Return the (x, y) coordinate for the center point of the cell that contains the specified text.  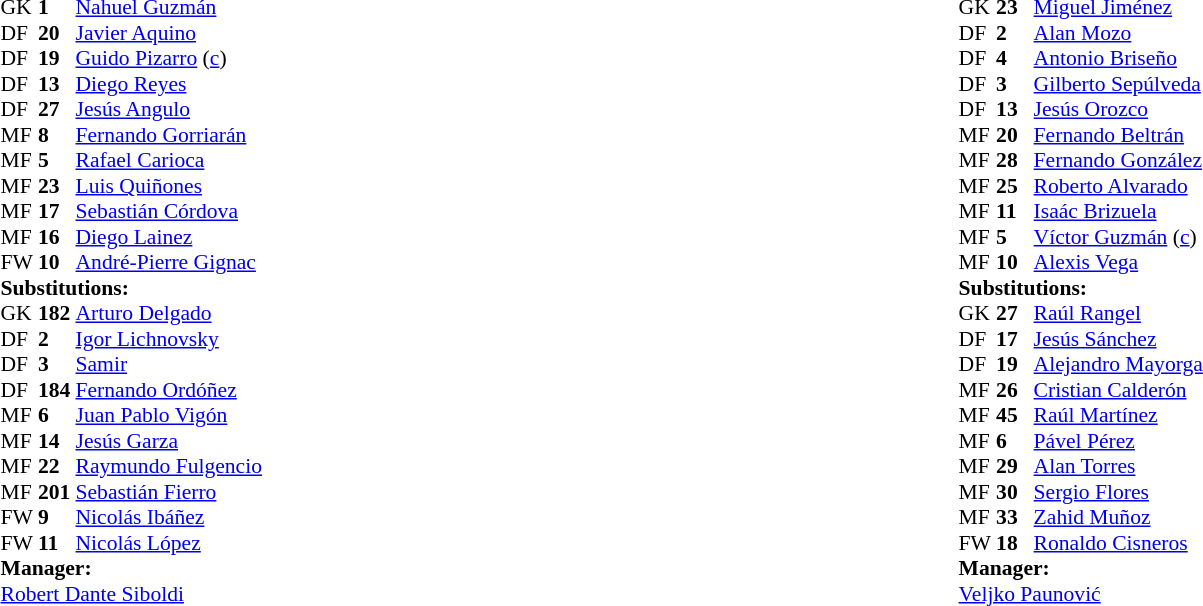
Fernando Ordóñez (169, 390)
Nicolás López (169, 543)
28 (1015, 161)
Sergio Flores (1118, 492)
26 (1015, 390)
22 (57, 467)
182 (57, 313)
Alejandro Mayorga (1118, 365)
André-Pierre Gignac (169, 263)
9 (57, 517)
Víctor Guzmán (c) (1118, 237)
Alexis Vega (1118, 263)
201 (57, 492)
Antonio Briseño (1118, 59)
4 (1015, 59)
Fernando González (1118, 161)
Roberto Alvarado (1118, 186)
Fernando Beltrán (1118, 135)
Arturo Delgado (169, 313)
Nicolás Ibáñez (169, 517)
Alan Torres (1118, 467)
33 (1015, 517)
16 (57, 237)
Jesús Garza (169, 441)
Fernando Gorriarán (169, 135)
Samir (169, 365)
184 (57, 390)
Igor Lichnovsky (169, 339)
Luis Quiñones (169, 186)
Jesús Angulo (169, 109)
Sebastián Córdova (169, 211)
18 (1015, 543)
29 (1015, 467)
Sebastián Fierro (169, 492)
Cristian Calderón (1118, 390)
Jesús Sánchez (1118, 339)
Raúl Martínez (1118, 415)
Rafael Carioca (169, 161)
Diego Reyes (169, 84)
Isaác Brizuela (1118, 211)
Jesús Orozco (1118, 109)
8 (57, 135)
Raymundo Fulgencio (169, 467)
Zahid Muñoz (1118, 517)
Pável Pérez (1118, 441)
Javier Aquino (169, 33)
Ronaldo Cisneros (1118, 543)
Gilberto Sepúlveda (1118, 84)
45 (1015, 415)
Diego Lainez (169, 237)
Alan Mozo (1118, 33)
30 (1015, 492)
Juan Pablo Vigón (169, 415)
Guido Pizarro (c) (169, 59)
Raúl Rangel (1118, 313)
23 (57, 186)
25 (1015, 186)
14 (57, 441)
